Identify which cell holds the provided text, then report its [x, y] central coordinate. 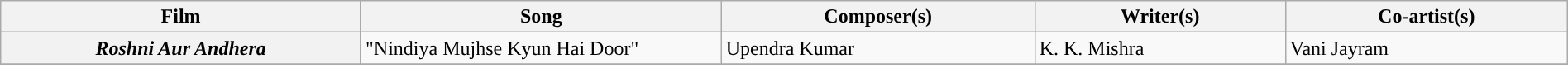
"Nindiya Mujhse Kyun Hai Door" [541, 48]
Song [541, 17]
Roshni Aur Andhera [181, 48]
Film [181, 17]
Upendra Kumar [878, 48]
K. K. Mishra [1159, 48]
Writer(s) [1159, 17]
Vani Jayram [1426, 48]
Co-artist(s) [1426, 17]
Composer(s) [878, 17]
